Find where the given text appears and provide that cell's center as [x, y] coordinate. 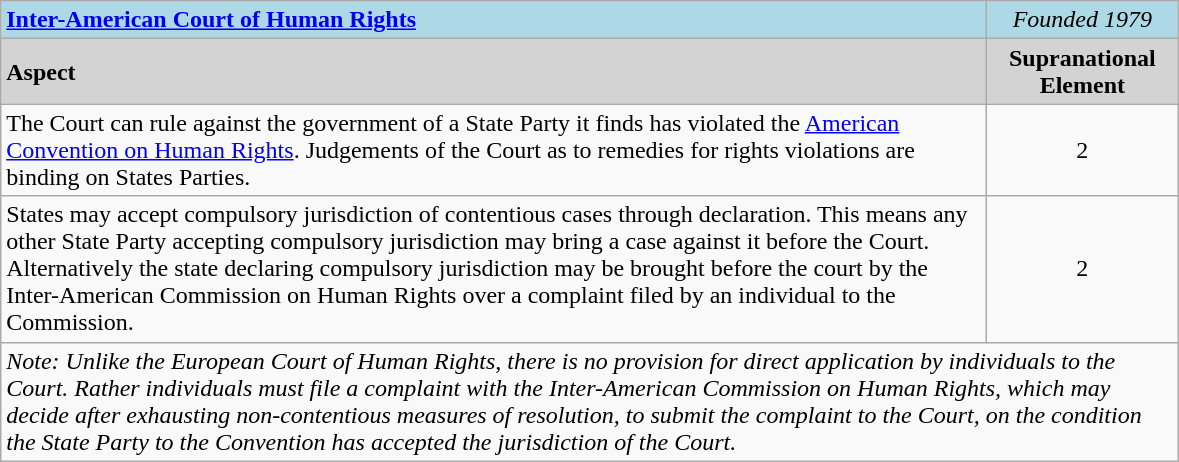
Aspect [494, 72]
Founded 1979 [1082, 20]
Supranational Element [1082, 72]
Inter-American Court of Human Rights [494, 20]
